Return the [x, y] coordinate for the center point of the cell that contains the specified text.  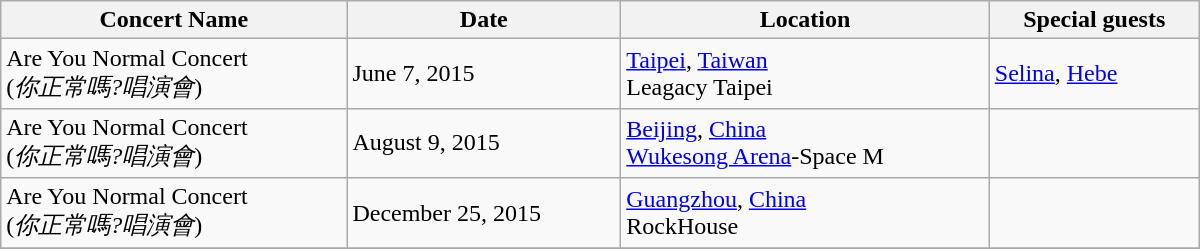
Guangzhou, ChinaRockHouse [806, 213]
August 9, 2015 [484, 143]
Location [806, 20]
Concert Name [174, 20]
Special guests [1094, 20]
Beijing, ChinaWukesong Arena-Space M [806, 143]
Selina, Hebe [1094, 74]
June 7, 2015 [484, 74]
December 25, 2015 [484, 213]
Taipei, TaiwanLeagacy Taipei [806, 74]
Date [484, 20]
